Locate the cell with the specified text and output its [X, Y] center coordinate. 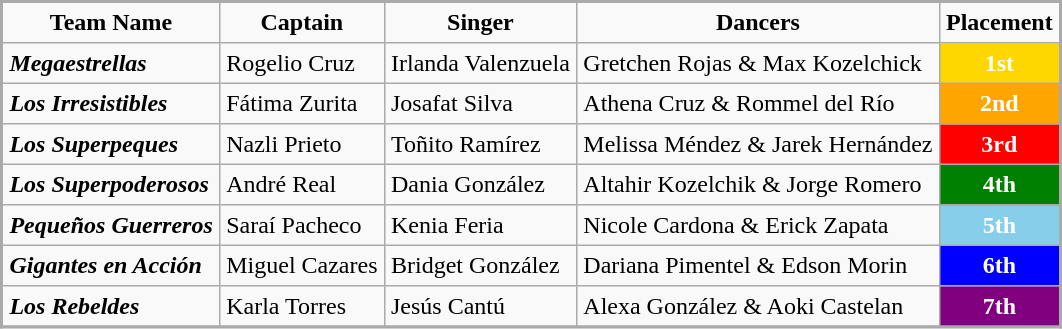
Dancers [758, 22]
Nicole Cardona & Erick Zapata [758, 225]
Irlanda Valenzuela [480, 63]
Captain [302, 22]
3rd [1000, 144]
Rogelio Cruz [302, 63]
2nd [1000, 103]
Gigantes en Acción [111, 265]
Team Name [111, 22]
Singer [480, 22]
5th [1000, 225]
Nazli Prieto [302, 144]
Kenia Feria [480, 225]
Placement [1000, 22]
6th [1000, 265]
Dariana Pimentel & Edson Morin [758, 265]
Megaestrellas [111, 63]
Fátima Zurita [302, 103]
Toñito Ramírez [480, 144]
Saraí Pacheco [302, 225]
Melissa Méndez & Jarek Hernández [758, 144]
Karla Torres [302, 306]
1st [1000, 63]
Alexa González & Aoki Castelan [758, 306]
Altahir Kozelchik & Jorge Romero [758, 184]
Josafat Silva [480, 103]
Jesús Cantú [480, 306]
Athena Cruz & Rommel del Río [758, 103]
Los Rebeldes [111, 306]
Pequeños Guerreros [111, 225]
4th [1000, 184]
Bridget González [480, 265]
Los Superpoderosos [111, 184]
Los Superpeques [111, 144]
Gretchen Rojas & Max Kozelchick [758, 63]
André Real [302, 184]
Dania González [480, 184]
7th [1000, 306]
Miguel Cazares [302, 265]
Los Irresistibles [111, 103]
